Scan for the cell matching the given text and deliver its (x, y) coordinate at center. 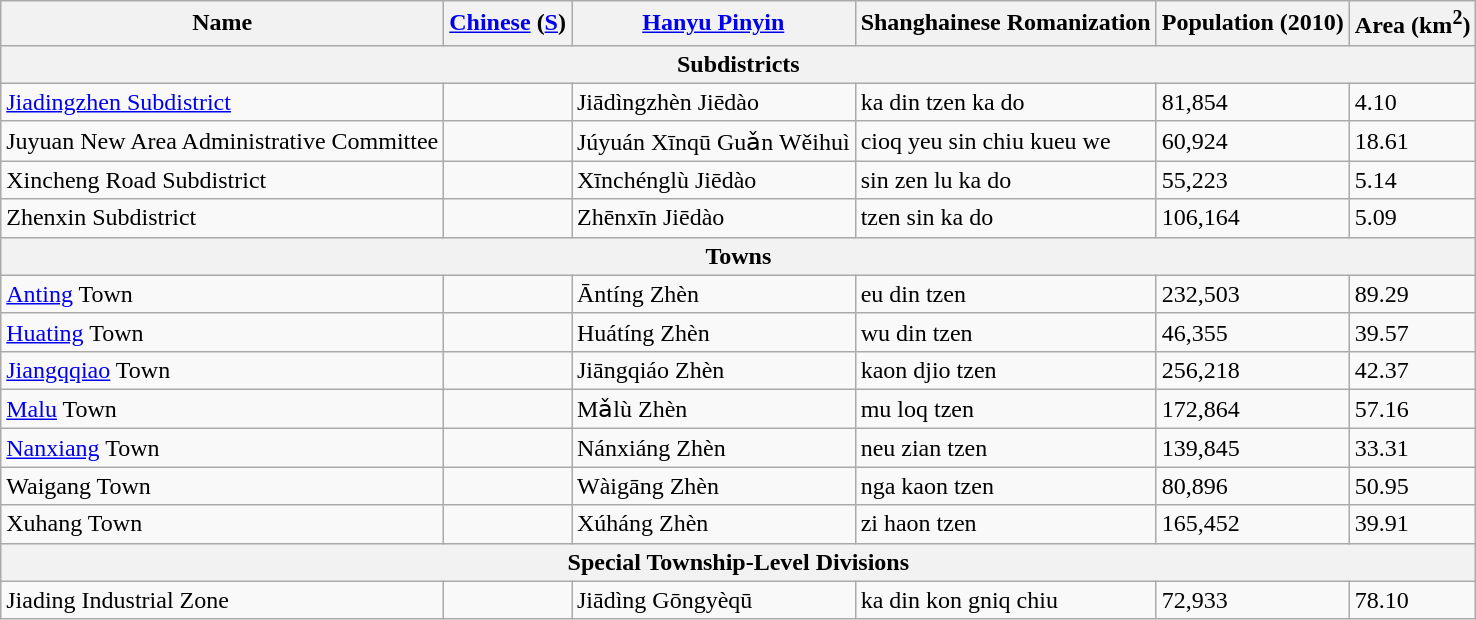
60,924 (1252, 141)
Area (km2) (1412, 24)
57.16 (1412, 409)
256,218 (1252, 370)
232,503 (1252, 294)
Wàigāng Zhèn (714, 486)
sin zen lu ka do (1006, 180)
72,933 (1252, 600)
Nánxiáng Zhèn (714, 448)
Xīnchénglù Jiēdào (714, 180)
Āntíng Zhèn (714, 294)
39.91 (1412, 524)
Xuhang Town (222, 524)
81,854 (1252, 102)
Waigang Town (222, 486)
Zhēnxīn Jiēdào (714, 218)
Huátíng Zhèn (714, 332)
Júyuán Xīnqū Guǎn Wěihuì (714, 141)
Juyuan New Area Administrative Committee (222, 141)
Mǎlù Zhèn (714, 409)
eu din tzen (1006, 294)
Anting Town (222, 294)
80,896 (1252, 486)
Special Township-Level Divisions (738, 562)
zi haon tzen (1006, 524)
tzen sin ka do (1006, 218)
neu zian tzen (1006, 448)
78.10 (1412, 600)
Hanyu Pinyin (714, 24)
Population (2010) (1252, 24)
ka din kon gniq chiu (1006, 600)
Jiadingzhen Subdistrict (222, 102)
106,164 (1252, 218)
wu din tzen (1006, 332)
Towns (738, 256)
39.57 (1412, 332)
Jiāngqiáo Zhèn (714, 370)
5.14 (1412, 180)
42.37 (1412, 370)
46,355 (1252, 332)
139,845 (1252, 448)
Jiādìng Gōngyèqū (714, 600)
50.95 (1412, 486)
Chinese (S) (508, 24)
Name (222, 24)
Malu Town (222, 409)
Nanxiang Town (222, 448)
Huating Town (222, 332)
nga kaon tzen (1006, 486)
Jiādìngzhèn Jiēdào (714, 102)
55,223 (1252, 180)
ka din tzen ka do (1006, 102)
Xincheng Road Subdistrict (222, 180)
Subdistricts (738, 64)
172,864 (1252, 409)
5.09 (1412, 218)
Zhenxin Subdistrict (222, 218)
Jiading Industrial Zone (222, 600)
89.29 (1412, 294)
mu loq tzen (1006, 409)
kaon djio tzen (1006, 370)
Shanghainese Romanization (1006, 24)
Jiangqqiao Town (222, 370)
18.61 (1412, 141)
33.31 (1412, 448)
165,452 (1252, 524)
cioq yeu sin chiu kueu we (1006, 141)
Xúháng Zhèn (714, 524)
4.10 (1412, 102)
